Scan for the cell matching the given text and deliver its [X, Y] coordinate at center. 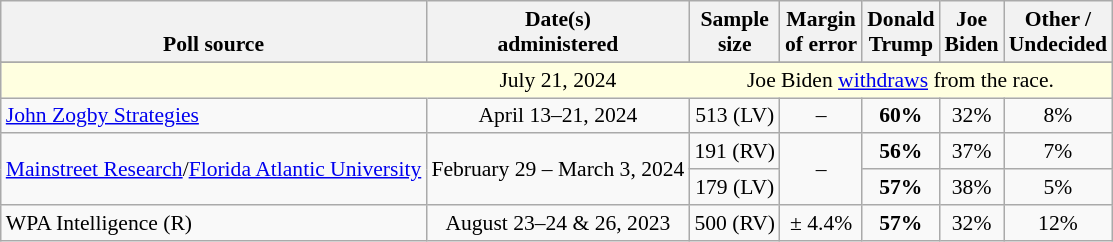
Poll source [214, 32]
DonaldTrump [900, 32]
July 21, 2024 [558, 80]
Marginof error [821, 32]
37% [972, 152]
Other /Undecided [1058, 32]
± 4.4% [821, 223]
WPA Intelligence (R) [214, 223]
Joe Biden withdraws from the race. [900, 80]
56% [900, 152]
8% [1058, 116]
500 (RV) [734, 223]
JoeBiden [972, 32]
5% [1058, 187]
12% [1058, 223]
179 (LV) [734, 187]
191 (RV) [734, 152]
38% [972, 187]
John Zogby Strategies [214, 116]
February 29 – March 3, 2024 [558, 170]
April 13–21, 2024 [558, 116]
60% [900, 116]
Date(s)administered [558, 32]
Mainstreet Research/Florida Atlantic University [214, 170]
7% [1058, 152]
August 23–24 & 26, 2023 [558, 223]
Samplesize [734, 32]
513 (LV) [734, 116]
